Determine the [x, y] coordinate at the center of the cell enclosing the given text.  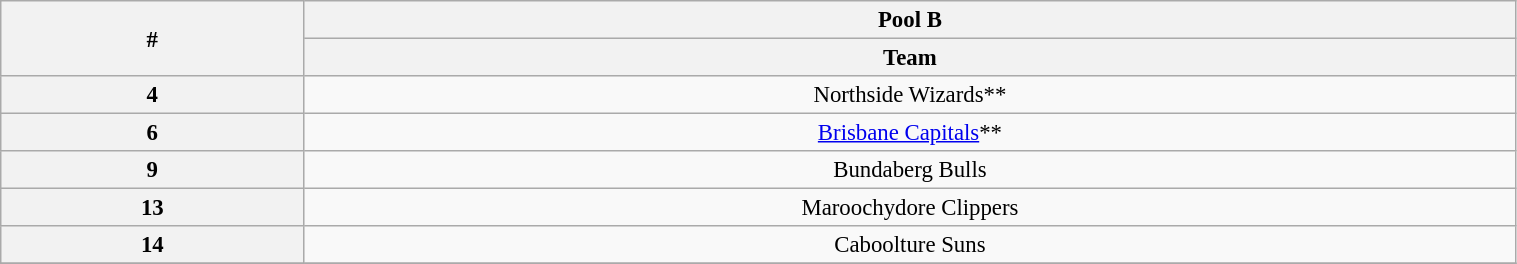
Northside Wizards** [910, 95]
Brisbane Capitals** [910, 133]
Pool B [910, 20]
4 [152, 95]
13 [152, 208]
Maroochydore Clippers [910, 208]
6 [152, 133]
Team [910, 58]
14 [152, 245]
Caboolture Suns [910, 245]
# [152, 38]
Bundaberg Bulls [910, 170]
9 [152, 170]
